Pinpoint the cell where the given text exists, returning its (X, Y) midpoint coordinate. 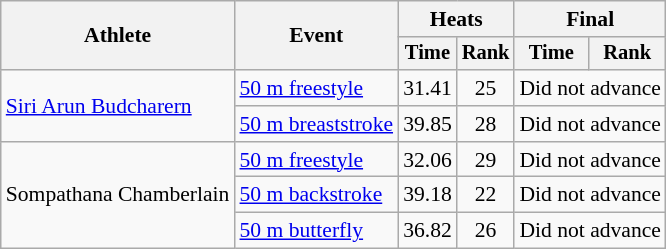
25 (486, 88)
28 (486, 124)
32.06 (428, 160)
26 (486, 231)
50 m backstroke (316, 195)
31.41 (428, 88)
Final (590, 19)
50 m butterfly (316, 231)
Heats (456, 19)
Sompathana Chamberlain (118, 196)
39.18 (428, 195)
Athlete (118, 36)
Event (316, 36)
22 (486, 195)
36.82 (428, 231)
Siri Arun Budcharern (118, 106)
39.85 (428, 124)
29 (486, 160)
50 m breaststroke (316, 124)
